Locate the cell with the specified text and output its (X, Y) center coordinate. 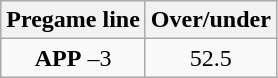
APP –3 (74, 58)
Pregame line (74, 20)
Over/under (210, 20)
52.5 (210, 58)
